Extract the (x, y) coordinate from the center of the cell holding the provided text.  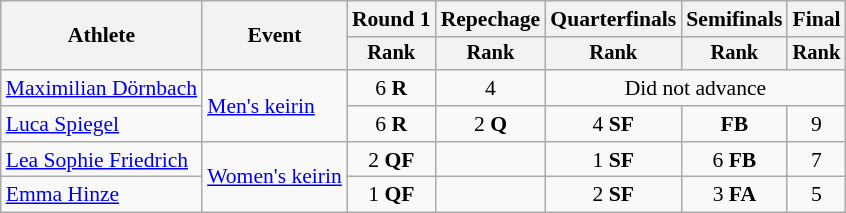
1 QF (392, 195)
Athlete (102, 36)
3 FA (734, 195)
Emma Hinze (102, 195)
Round 1 (392, 19)
5 (816, 195)
6 FB (734, 160)
Semifinals (734, 19)
7 (816, 160)
2 QF (392, 160)
Maximilian Dörnbach (102, 88)
FB (734, 124)
Women's keirin (274, 178)
4 (491, 88)
Repechage (491, 19)
Final (816, 19)
Men's keirin (274, 106)
Lea Sophie Friedrich (102, 160)
2 Q (491, 124)
Luca Spiegel (102, 124)
4 SF (613, 124)
Quarterfinals (613, 19)
Did not advance (695, 88)
9 (816, 124)
2 SF (613, 195)
1 SF (613, 160)
Event (274, 36)
